Extract the [X, Y] coordinate from the center of the cell holding the provided text.  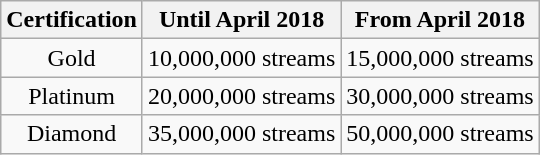
Diamond [72, 134]
20,000,000 streams [241, 96]
10,000,000 streams [241, 58]
Certification [72, 20]
Until April 2018 [241, 20]
Gold [72, 58]
50,000,000 streams [440, 134]
15,000,000 streams [440, 58]
From April 2018 [440, 20]
30,000,000 streams [440, 96]
Platinum [72, 96]
35,000,000 streams [241, 134]
